Provide the [X, Y] coordinate of the cell's center where the given text is located.  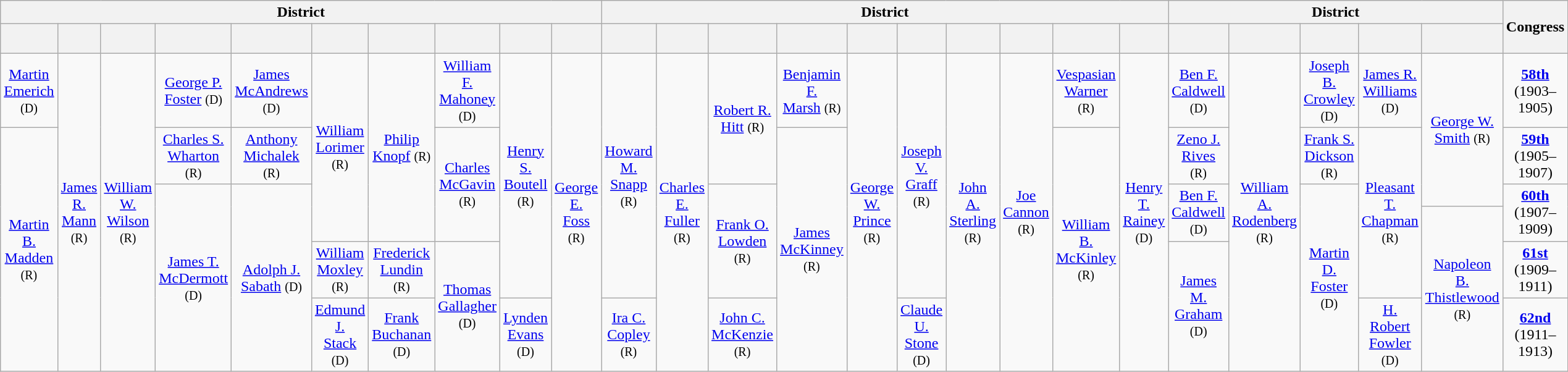
Congress [1535, 27]
HenryS.Boutell(R) [525, 175]
William F.Mahoney (D) [467, 90]
James T.McDermott(D) [194, 278]
FrankBuchanan (D) [401, 335]
Ira C.Copley (R) [629, 335]
H. RobertFowler (D) [1390, 335]
AnthonyMichalek (R) [272, 156]
Frank O.Lowden(R) [742, 241]
Joseph V.Graff (R) [921, 175]
James R.Williams (D) [1390, 90]
Frank S.Dickson (R) [1329, 156]
George W.Smith (R) [1462, 130]
JohnA.Sterling(R) [973, 213]
JamesR.Mann(R) [79, 213]
Robert R.Hitt (R) [742, 119]
JamesMcAndrews (D) [272, 90]
60th(1907–1909) [1535, 213]
JoeCannon(R) [1026, 213]
WilliamW.Wilson(R) [128, 213]
Howard M.Snapp (R) [629, 175]
James M.Graham(D) [1199, 306]
CharlesMcGavin (R) [467, 184]
ThomasGallagher(D) [467, 306]
61st(1909–1911) [1535, 269]
Zeno J.Rives (R) [1199, 156]
MartinEmerich (D) [29, 90]
Claude U.Stone (D) [921, 335]
FrederickLundin (R) [401, 269]
CharlesE.Fuller(R) [682, 213]
LyndenEvans (D) [525, 335]
William B.McKinley(R) [1086, 250]
John C.McKenzie (R) [742, 335]
GeorgeW.Prince(R) [872, 213]
HenryT.Rainey(D) [1144, 213]
Adolph J.Sabath (D) [272, 278]
59th(1905–1907) [1535, 156]
Benjamin F.Marsh (R) [812, 90]
VespasianWarner (R) [1086, 90]
Charles S.Wharton (R) [194, 156]
William A.Rodenberg(R) [1265, 213]
Napoleon B.Thistlewood(R) [1462, 289]
62nd(1911–1913) [1535, 335]
PhilipKnopf (R) [401, 147]
Martin D.Foster (D) [1329, 278]
Martin B.Madden(R) [29, 250]
Joseph B.Crowley (D) [1329, 90]
GeorgeE.Foss(R) [577, 213]
Edmund J.Stack (D) [340, 335]
Pleasant T.Chapman(R) [1390, 213]
WilliamLorimer(R) [340, 147]
WilliamMoxley (R) [340, 269]
George P.Foster (D) [194, 90]
JamesMcKinney(R) [812, 250]
58th(1903–1905) [1535, 90]
